Extract the (X, Y) coordinate from the center of the cell holding the provided text.  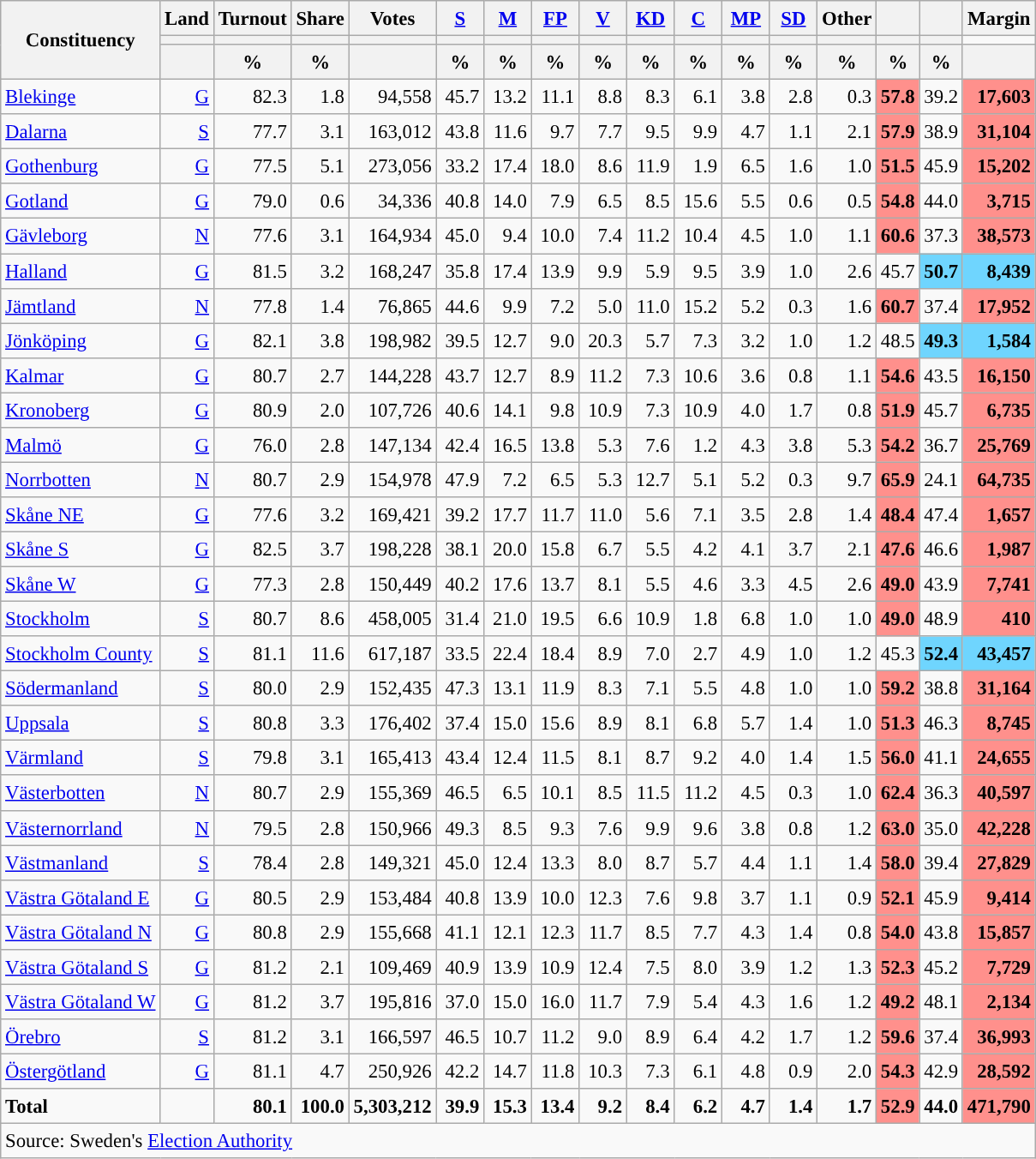
458,005 (392, 619)
38.9 (941, 132)
16.0 (555, 1001)
47.4 (941, 514)
79.0 (252, 201)
154,978 (392, 480)
Stockholm County (81, 653)
39.9 (460, 1106)
Jämtland (81, 305)
4.1 (746, 549)
24,655 (999, 758)
76,865 (392, 305)
6.7 (603, 549)
44.6 (460, 305)
18.4 (555, 653)
15,202 (999, 166)
8,745 (999, 724)
28,592 (999, 1072)
169,421 (392, 514)
155,668 (392, 933)
2,134 (999, 1001)
57.9 (898, 132)
Kalmar (81, 375)
7,741 (999, 585)
Jönköping (81, 341)
38.8 (941, 689)
42.2 (460, 1072)
40.6 (460, 410)
10.4 (698, 237)
Västernorrland (81, 828)
Västra Götaland S (81, 967)
47.6 (898, 549)
1,987 (999, 549)
15.8 (555, 549)
59.6 (898, 1037)
13.4 (555, 1106)
82.5 (252, 549)
46.6 (941, 549)
34,336 (392, 201)
13.3 (555, 862)
MP (746, 19)
31.4 (460, 619)
Gothenburg (81, 166)
48.1 (941, 1001)
273,056 (392, 166)
152,435 (392, 689)
20.3 (603, 341)
43.4 (460, 758)
Södermanland (81, 689)
51.3 (898, 724)
10.6 (698, 375)
54.2 (898, 446)
15.3 (508, 1106)
150,966 (392, 828)
5.0 (603, 305)
FP (555, 19)
39.5 (460, 341)
36,993 (999, 1037)
Malmö (81, 446)
37.0 (460, 1001)
37.3 (941, 237)
42,228 (999, 828)
109,469 (392, 967)
14.7 (508, 1072)
13.7 (555, 585)
31,164 (999, 689)
14.1 (508, 410)
164,934 (392, 237)
C (698, 19)
80.0 (252, 689)
7.5 (650, 967)
42.4 (460, 446)
60.7 (898, 305)
Uppsala (81, 724)
65.9 (898, 480)
54.0 (898, 933)
3,715 (999, 201)
Västra Götaland W (81, 1001)
6.2 (698, 1106)
7.4 (603, 237)
617,187 (392, 653)
43.5 (941, 375)
81.5 (252, 271)
Dalarna (81, 132)
Constituency (81, 40)
150,449 (392, 585)
1.9 (698, 166)
77.8 (252, 305)
3.5 (746, 514)
149,321 (392, 862)
Norrbotten (81, 480)
52.1 (898, 897)
5,303,212 (392, 1106)
4.6 (698, 585)
KD (650, 19)
5.6 (650, 514)
79.8 (252, 758)
5.4 (698, 1001)
1,584 (999, 341)
24.1 (941, 480)
M (508, 19)
77.3 (252, 585)
Stockholm (81, 619)
5.9 (650, 271)
80.5 (252, 897)
Kronoberg (81, 410)
39.4 (941, 862)
54.6 (898, 375)
Turnout (252, 19)
35.8 (460, 271)
Gotland (81, 201)
31,104 (999, 132)
Östergötland (81, 1072)
82.3 (252, 98)
9.3 (555, 828)
10.3 (603, 1072)
V (603, 19)
27,829 (999, 862)
10.1 (555, 794)
471,790 (999, 1106)
198,228 (392, 549)
17,952 (999, 305)
45.3 (898, 653)
52.9 (898, 1106)
410 (999, 619)
64,735 (999, 480)
Värmland (81, 758)
40,597 (999, 794)
49.2 (898, 1001)
17.7 (508, 514)
19.5 (555, 619)
10.7 (508, 1037)
43,457 (999, 653)
100.0 (320, 1106)
163,012 (392, 132)
22.4 (508, 653)
153,484 (392, 897)
Gävleborg (81, 237)
Västmanland (81, 862)
6.6 (603, 619)
47.9 (460, 480)
51.9 (898, 410)
155,369 (392, 794)
51.5 (898, 166)
4.9 (746, 653)
15.2 (698, 305)
47.3 (460, 689)
77.7 (252, 132)
54.8 (898, 201)
1.3 (847, 967)
43.9 (941, 585)
79.5 (252, 828)
63.0 (898, 828)
48.9 (941, 619)
8,439 (999, 271)
11.1 (555, 98)
38,573 (999, 237)
Västerbotten (81, 794)
7.0 (650, 653)
14.0 (508, 201)
42.9 (941, 1072)
13.1 (508, 689)
6.4 (698, 1037)
36.3 (941, 794)
52.4 (941, 653)
15,857 (999, 933)
33.5 (460, 653)
Total (81, 1106)
78.4 (252, 862)
SD (793, 19)
6,735 (999, 410)
62.4 (898, 794)
94,558 (392, 98)
40.2 (460, 585)
Share (320, 19)
198,982 (392, 341)
3.6 (746, 375)
Margin (999, 19)
195,816 (392, 1001)
25,769 (999, 446)
20.0 (508, 549)
166,597 (392, 1037)
45.2 (941, 967)
Västra Götaland E (81, 897)
Halland (81, 271)
Source: Sweden's Election Authority (518, 1142)
48.4 (898, 514)
18.0 (555, 166)
33.2 (460, 166)
57.8 (898, 98)
13.8 (555, 446)
60.6 (898, 237)
0.5 (847, 201)
168,247 (392, 271)
Other (847, 19)
11.8 (555, 1072)
7,729 (999, 967)
16.5 (508, 446)
52.3 (898, 967)
17.6 (508, 585)
Skåne W (81, 585)
Blekinge (81, 98)
40.9 (460, 967)
36.7 (941, 446)
147,134 (392, 446)
1.5 (847, 758)
76.0 (252, 446)
56.0 (898, 758)
Skåne S (81, 549)
Örebro (81, 1037)
35.0 (941, 828)
80.9 (252, 410)
Västra Götaland N (81, 933)
59.2 (898, 689)
9.6 (698, 828)
Votes (392, 19)
1,657 (999, 514)
8.8 (603, 98)
58.0 (898, 862)
144,228 (392, 375)
176,402 (392, 724)
8.4 (650, 1106)
48.5 (898, 341)
9,414 (999, 897)
9.4 (508, 237)
13.2 (508, 98)
77.5 (252, 166)
107,726 (392, 410)
43.7 (460, 375)
80.1 (252, 1106)
165,413 (392, 758)
38.1 (460, 549)
82.1 (252, 341)
54.3 (898, 1072)
16,150 (999, 375)
12.1 (508, 933)
Land (187, 19)
21.0 (508, 619)
46.3 (941, 724)
17,603 (999, 98)
4.4 (746, 862)
250,926 (392, 1072)
Skåne NE (81, 514)
50.7 (941, 271)
